For the text-containing cell, return its midpoint in [X, Y] coordinate format. 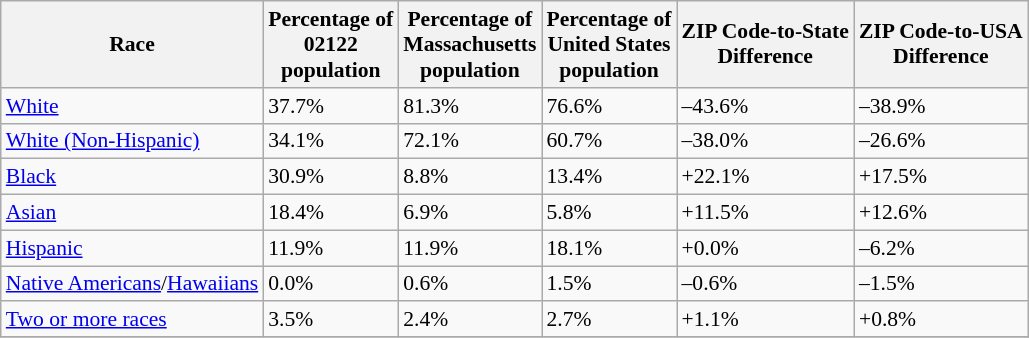
+22.1% [764, 177]
18.4% [330, 213]
18.1% [610, 248]
–43.6% [764, 106]
60.7% [610, 141]
–1.5% [941, 284]
Percentage ofMassachusettspopulation [470, 44]
Race [132, 44]
6.9% [470, 213]
–0.6% [764, 284]
2.4% [470, 320]
–38.0% [764, 141]
–26.6% [941, 141]
+11.5% [764, 213]
+12.6% [941, 213]
+17.5% [941, 177]
0.0% [330, 284]
+0.8% [941, 320]
13.4% [610, 177]
2.7% [610, 320]
ZIP Code-to-StateDifference [764, 44]
–38.9% [941, 106]
Two or more races [132, 320]
Percentage ofUnited Statespopulation [610, 44]
3.5% [330, 320]
White (Non-Hispanic) [132, 141]
Black [132, 177]
76.6% [610, 106]
+1.1% [764, 320]
Percentage of 02122population [330, 44]
Native Americans/Hawaiians [132, 284]
1.5% [610, 284]
–6.2% [941, 248]
+0.0% [764, 248]
Hispanic [132, 248]
5.8% [610, 213]
ZIP Code-to-USADifference [941, 44]
34.1% [330, 141]
8.8% [470, 177]
37.7% [330, 106]
0.6% [470, 284]
30.9% [330, 177]
81.3% [470, 106]
72.1% [470, 141]
White [132, 106]
Asian [132, 213]
